Return [X, Y] of the center of cell containing provided text 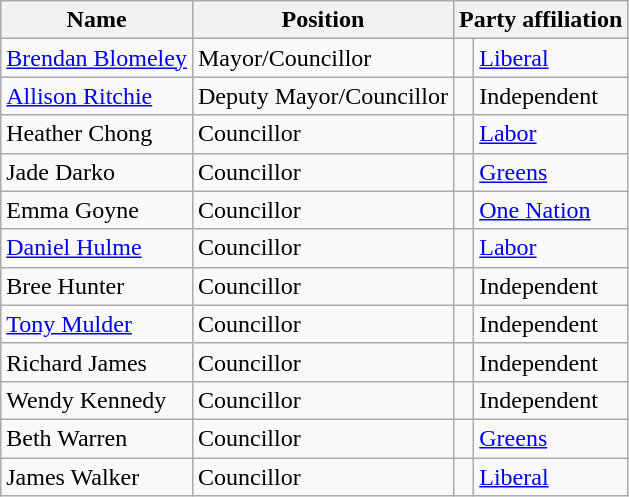
Beth Warren [97, 438]
Heather Chong [97, 134]
Allison Ritchie [97, 96]
Deputy Mayor/Councillor [322, 96]
James Walker [97, 477]
Bree Hunter [97, 286]
One Nation [551, 210]
Emma Goyne [97, 210]
Name [97, 20]
Daniel Hulme [97, 248]
Jade Darko [97, 172]
Brendan Blomeley [97, 58]
Mayor/Councillor [322, 58]
Wendy Kennedy [97, 400]
Party affiliation [540, 20]
Richard James [97, 362]
Tony Mulder [97, 324]
Position [322, 20]
